Find where the given text appears and provide that cell's center as (x, y) coordinate. 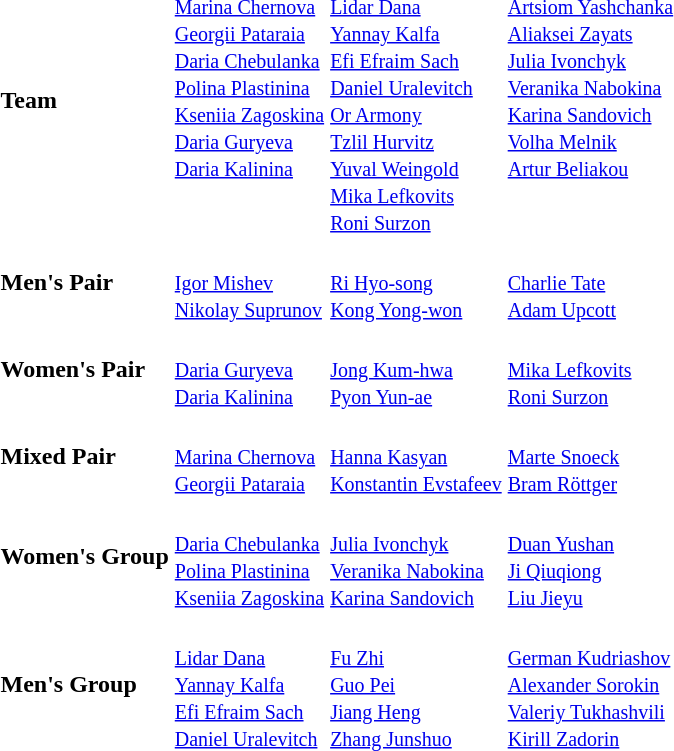
Daria ChebulankaPolina PlastininaKseniia Zagoskina (249, 556)
Daria GuryevaDaria Kalinina (249, 369)
Igor MishevNikolay Suprunov (249, 282)
Hanna KasyanKonstantin Evstafeev (416, 456)
Duan YushanJi QiuqiongLiu Jieyu (590, 556)
Mika LefkovitsRoni Surzon (590, 369)
Ri Hyo-songKong Yong-won (416, 282)
Charlie TateAdam Upcott (590, 282)
Marina ChernovaGeorgii Pataraia (249, 456)
Julia IvonchykVeranika NabokinaKarina Sandovich (416, 556)
Jong Kum-hwaPyon Yun-ae (416, 369)
Marte SnoeckBram Röttger (590, 456)
